Determine the (x, y) coordinate at the center of the cell enclosing the given text.  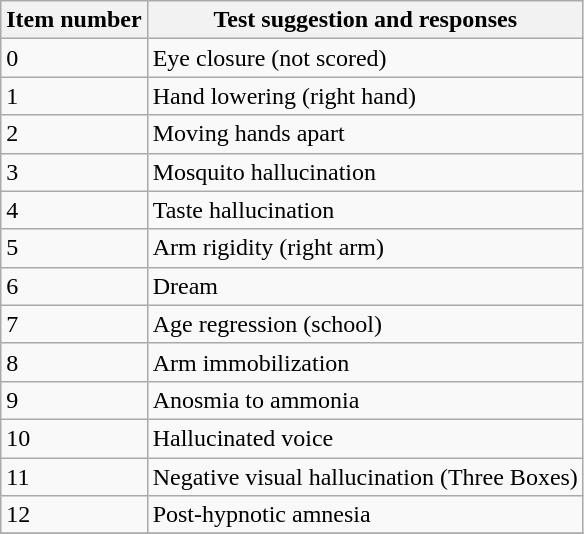
Test suggestion and responses (365, 20)
Post-hypnotic amnesia (365, 515)
0 (74, 58)
Hallucinated voice (365, 438)
10 (74, 438)
2 (74, 134)
Mosquito hallucination (365, 172)
Age regression (school) (365, 324)
Item number (74, 20)
7 (74, 324)
Eye closure (not scored) (365, 58)
Anosmia to ammonia (365, 400)
6 (74, 286)
Dream (365, 286)
5 (74, 248)
Taste hallucination (365, 210)
12 (74, 515)
8 (74, 362)
Moving hands apart (365, 134)
1 (74, 96)
Hand lowering (right hand) (365, 96)
Arm immobilization (365, 362)
9 (74, 400)
4 (74, 210)
3 (74, 172)
Negative visual hallucination (Three Boxes) (365, 477)
Arm rigidity (right arm) (365, 248)
11 (74, 477)
